Search for the cell housing the specified text and yield its [x, y] center coordinate. 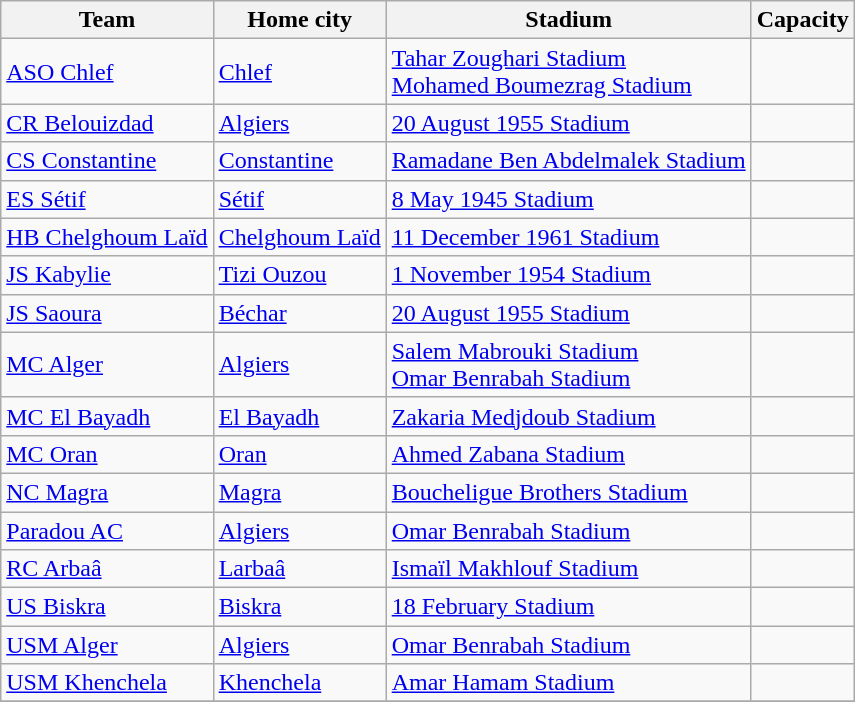
CS Constantine [107, 161]
1 November 1954 Stadium [568, 275]
Béchar [300, 313]
Magra [300, 492]
Chelghoum Laïd [300, 237]
Zakaria Medjdoub Stadium [568, 416]
CR Belouizdad [107, 123]
Tizi Ouzou [300, 275]
ES Sétif [107, 199]
USM Khenchela [107, 683]
Larbaâ [300, 569]
Constantine [300, 161]
JS Saoura [107, 313]
11 December 1961 Stadium [568, 237]
JS Kabylie [107, 275]
NC Magra [107, 492]
18 February Stadium [568, 607]
Sétif [300, 199]
Team [107, 20]
Salem Mabrouki StadiumOmar Benrabah Stadium [568, 364]
Capacity [802, 20]
MC El Bayadh [107, 416]
USM Alger [107, 645]
Oran [300, 454]
ASO Chlef [107, 72]
MC Oran [107, 454]
Tahar Zoughari StadiumMohamed Boumezrag Stadium [568, 72]
8 May 1945 Stadium [568, 199]
RC Arbaâ [107, 569]
MC Alger [107, 364]
Boucheligue Brothers Stadium [568, 492]
HB Chelghoum Laïd [107, 237]
Ahmed Zabana Stadium [568, 454]
Amar Hamam Stadium [568, 683]
US Biskra [107, 607]
Ramadane Ben Abdelmalek Stadium [568, 161]
Chlef [300, 72]
El Bayadh [300, 416]
Home city [300, 20]
Ismaïl Makhlouf Stadium [568, 569]
Khenchela [300, 683]
Biskra [300, 607]
Stadium [568, 20]
Paradou AC [107, 531]
